Return (x, y) of the center of cell containing provided text 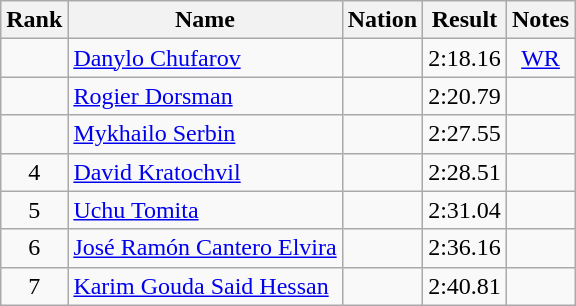
6 (34, 248)
Uchu Tomita (205, 210)
Name (205, 20)
5 (34, 210)
Rogier Dorsman (205, 96)
David Kratochvil (205, 172)
2:36.16 (465, 248)
4 (34, 172)
Mykhailo Serbin (205, 134)
Karim Gouda Said Hessan (205, 286)
Notes (540, 20)
Result (465, 20)
Danylo Chufarov (205, 58)
2:40.81 (465, 286)
2:27.55 (465, 134)
2:18.16 (465, 58)
2:20.79 (465, 96)
WR (540, 58)
2:31.04 (465, 210)
José Ramón Cantero Elvira (205, 248)
Rank (34, 20)
7 (34, 286)
Nation (382, 20)
2:28.51 (465, 172)
